Locate the cell with the specified text and output its (x, y) center coordinate. 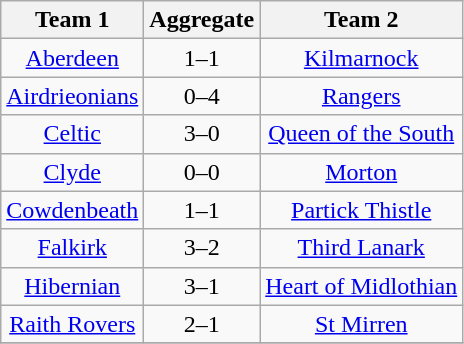
St Mirren (362, 324)
Partick Thistle (362, 210)
Hibernian (72, 286)
Cowdenbeath (72, 210)
Celtic (72, 134)
Rangers (362, 96)
Falkirk (72, 248)
Kilmarnock (362, 58)
3–2 (202, 248)
0–4 (202, 96)
Morton (362, 172)
Heart of Midlothian (362, 286)
Team 2 (362, 20)
3–0 (202, 134)
Team 1 (72, 20)
Aggregate (202, 20)
Aberdeen (72, 58)
Queen of the South (362, 134)
0–0 (202, 172)
Clyde (72, 172)
3–1 (202, 286)
2–1 (202, 324)
Third Lanark (362, 248)
Airdrieonians (72, 96)
Raith Rovers (72, 324)
